For the text-containing cell, return its midpoint in (X, Y) coordinate format. 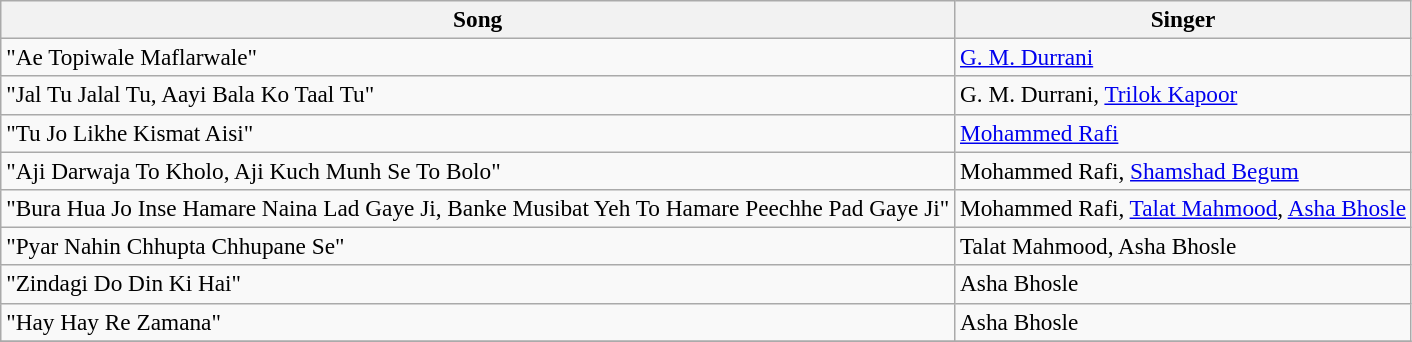
G. M. Durrani (1184, 57)
Song (478, 19)
Mohammed Rafi, Talat Mahmood, Asha Bhosle (1184, 208)
G. M. Durrani, Trilok Kapoor (1184, 95)
"Ae Topiwale Maflarwale" (478, 57)
Talat Mahmood, Asha Bhosle (1184, 246)
"Zindagi Do Din Ki Hai" (478, 284)
"Hay Hay Re Zamana" (478, 322)
"Jal Tu Jalal Tu, Aayi Bala Ko Taal Tu" (478, 95)
Singer (1184, 19)
"Bura Hua Jo Inse Hamare Naina Lad Gaye Ji, Banke Musibat Yeh To Hamare Peechhe Pad Gaye Ji" (478, 208)
Mohammed Rafi, Shamshad Begum (1184, 170)
"Pyar Nahin Chhupta Chhupane Se" (478, 246)
Mohammed Rafi (1184, 133)
"Aji Darwaja To Kholo, Aji Kuch Munh Se To Bolo" (478, 170)
"Tu Jo Likhe Kismat Aisi" (478, 133)
